Extract the (X, Y) coordinate from the center of the cell holding the provided text.  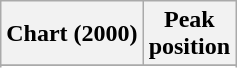
Chart (2000) (72, 34)
Peakposition (189, 34)
